Identify which cell holds the provided text, then report its [x, y] central coordinate. 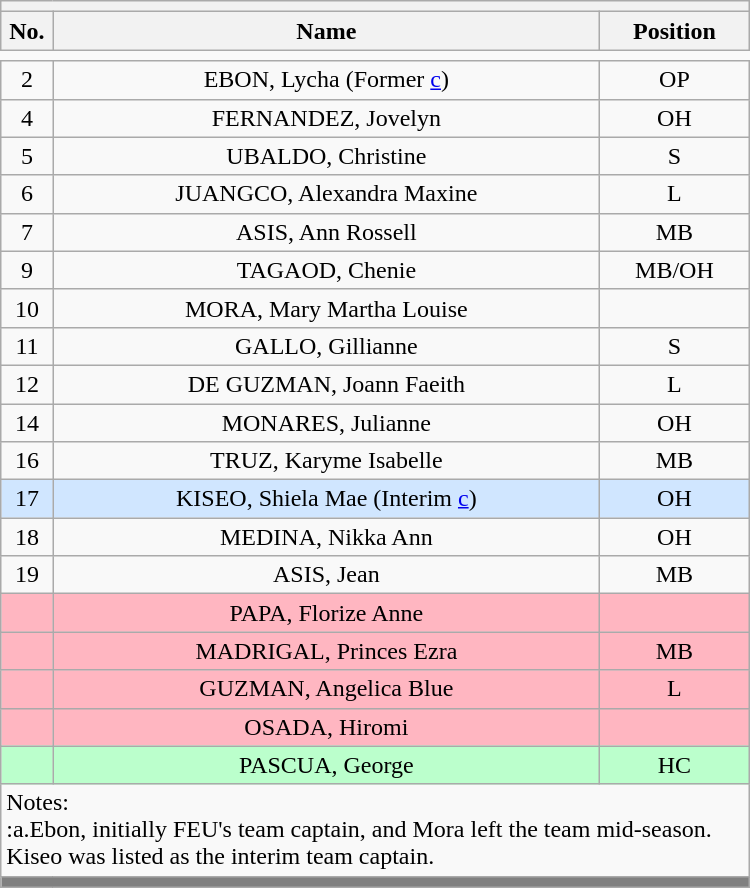
4 [27, 118]
MADRIGAL, Princes Ezra [326, 651]
MONARES, Julianne [326, 423]
12 [27, 384]
UBALDO, Christine [326, 156]
19 [27, 575]
ASIS, Jean [326, 575]
GALLO, Gillianne [326, 346]
Name [326, 31]
18 [27, 537]
GUZMAN, Angelica Blue [326, 689]
HC [675, 765]
2 [27, 80]
Position [675, 31]
9 [27, 270]
OP [675, 80]
10 [27, 308]
5 [27, 156]
TRUZ, Karyme Isabelle [326, 461]
PAPA, Florize Anne [326, 613]
MB/OH [675, 270]
JUANGCO, Alexandra Maxine [326, 194]
PASCUA, George [326, 765]
14 [27, 423]
DE GUZMAN, Joann Faeith [326, 384]
6 [27, 194]
No. [27, 31]
ASIS, Ann Rossell [326, 232]
TAGAOD, Chenie [326, 270]
OSADA, Hiromi [326, 727]
Notes::a.Ebon, initially FEU's team captain, and Mora left the team mid-season. Kiseo was listed as the interim team captain. [375, 830]
MORA, Mary Martha Louise [326, 308]
FERNANDEZ, Jovelyn [326, 118]
7 [27, 232]
EBON, Lycha (Former c) [326, 80]
16 [27, 461]
KISEO, Shiela Mae (Interim c) [326, 499]
17 [27, 499]
11 [27, 346]
MEDINA, Nikka Ann [326, 537]
